Identify which cell holds the provided text, then report its (x, y) central coordinate. 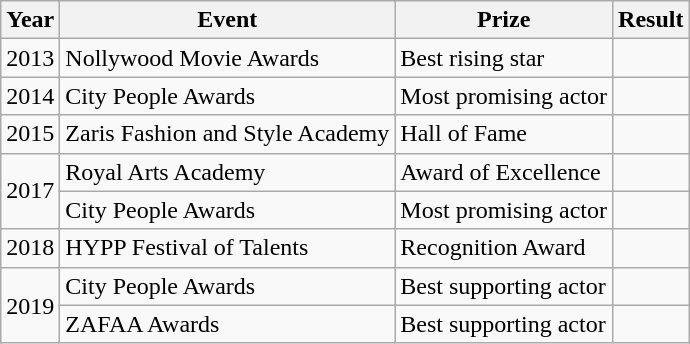
Prize (504, 20)
Hall of Fame (504, 134)
2017 (30, 191)
Year (30, 20)
Best rising star (504, 58)
HYPP Festival of Talents (228, 248)
Zaris Fashion and Style Academy (228, 134)
2018 (30, 248)
Event (228, 20)
Royal Arts Academy (228, 172)
2015 (30, 134)
Result (651, 20)
Nollywood Movie Awards (228, 58)
ZAFAA Awards (228, 324)
2019 (30, 305)
Award of Excellence (504, 172)
2014 (30, 96)
2013 (30, 58)
Recognition Award (504, 248)
